Return the [x, y] coordinate for the center point of the cell that contains the specified text.  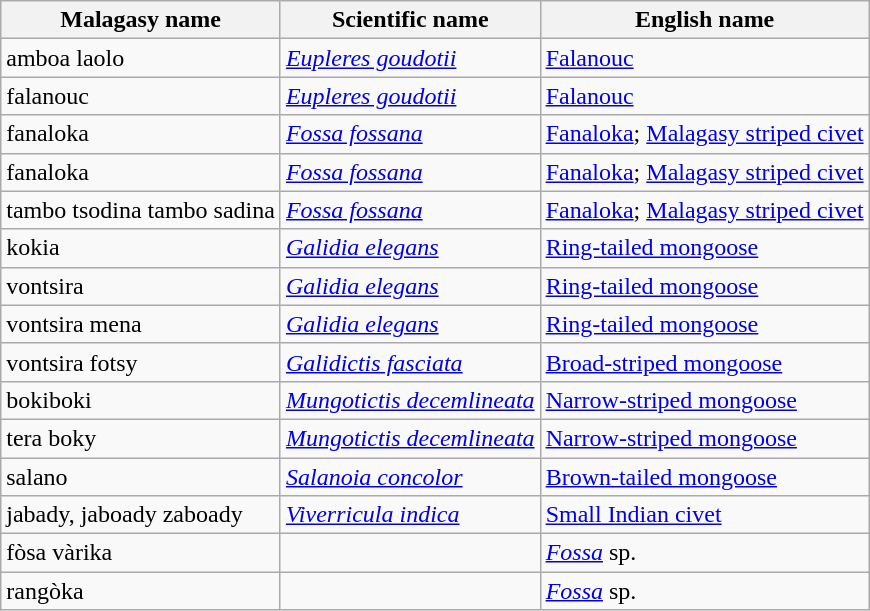
Brown-tailed mongoose [704, 477]
salano [141, 477]
tera boky [141, 438]
tambo tsodina tambo sadina [141, 210]
Malagasy name [141, 20]
vontsira [141, 286]
falanouc [141, 96]
bokiboki [141, 400]
English name [704, 20]
Viverricula indica [410, 515]
vontsira mena [141, 324]
kokia [141, 248]
Galidictis fasciata [410, 362]
amboa laolo [141, 58]
Salanoia concolor [410, 477]
Broad-striped mongoose [704, 362]
vontsira fotsy [141, 362]
fòsa vàrika [141, 553]
rangòka [141, 591]
Small Indian civet [704, 515]
jabady, jaboady zaboady [141, 515]
Scientific name [410, 20]
